Extract the (X, Y) coordinate from the center of the cell holding the provided text.  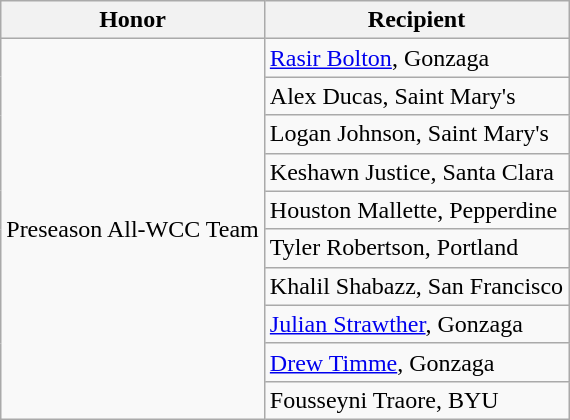
Recipient (416, 20)
Fousseyni Traore, BYU (416, 400)
Alex Ducas, Saint Mary's (416, 96)
Honor (133, 20)
Keshawn Justice, Santa Clara (416, 172)
Rasir Bolton, Gonzaga (416, 58)
Khalil Shabazz, San Francisco (416, 286)
Tyler Robertson, Portland (416, 248)
Houston Mallette, Pepperdine (416, 210)
Julian Strawther, Gonzaga (416, 324)
Preseason All-WCC Team (133, 230)
Logan Johnson, Saint Mary's (416, 134)
Drew Timme, Gonzaga (416, 362)
